Extract the [x, y] coordinate from the center of the cell holding the provided text.  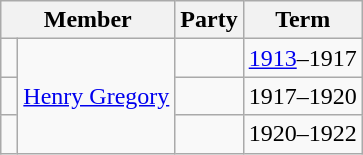
1917–1920 [302, 96]
Member [88, 20]
1920–1922 [302, 134]
1913–1917 [302, 58]
Party [209, 20]
Henry Gregory [96, 96]
Term [302, 20]
